Return [x, y] of the center of cell containing provided text 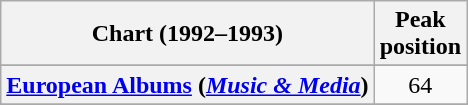
European Albums (Music & Media) [188, 85]
64 [420, 85]
Chart (1992–1993) [188, 34]
Peakposition [420, 34]
